For the text-containing cell, return its midpoint in [x, y] coordinate format. 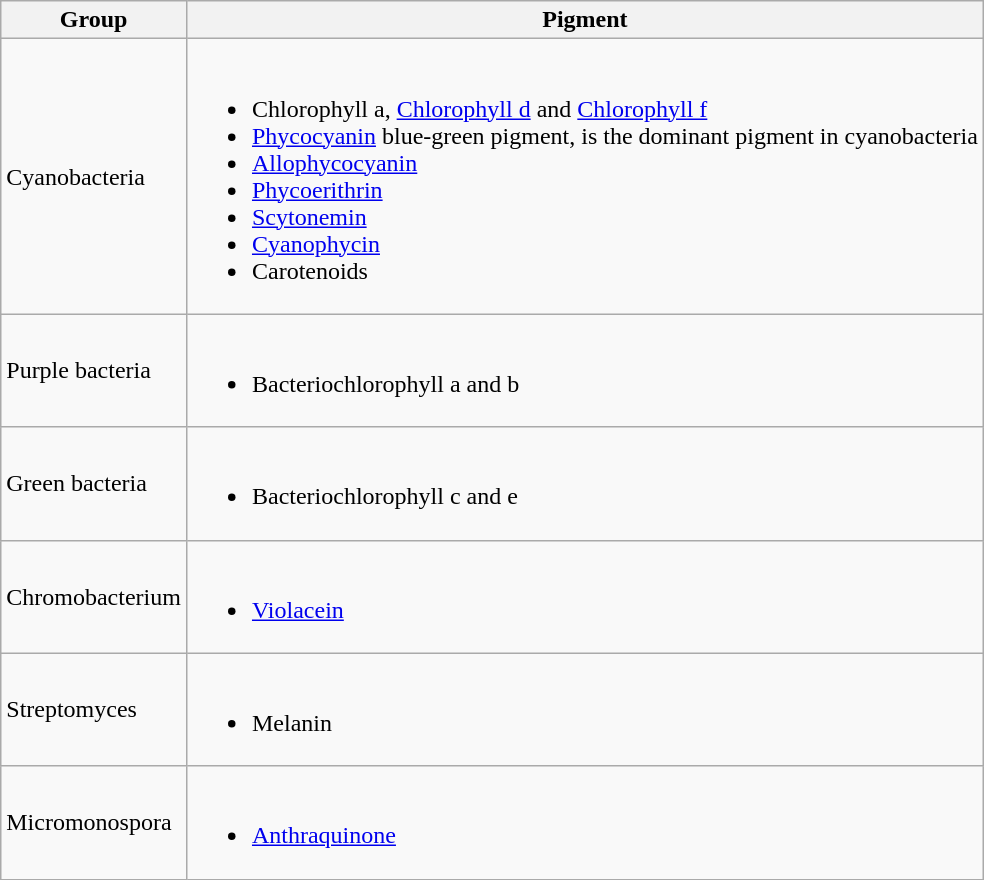
Pigment [584, 20]
Anthraquinone [584, 822]
Cyanobacteria [94, 176]
Purple bacteria [94, 370]
Streptomyces [94, 710]
Melanin [584, 710]
Violacein [584, 596]
Bacteriochlorophyll c and e [584, 484]
Bacteriochlorophyll a and b [584, 370]
Green bacteria [94, 484]
Group [94, 20]
Micromonospora [94, 822]
Chromobacterium [94, 596]
